Locate the cell with the specified text and output its (X, Y) center coordinate. 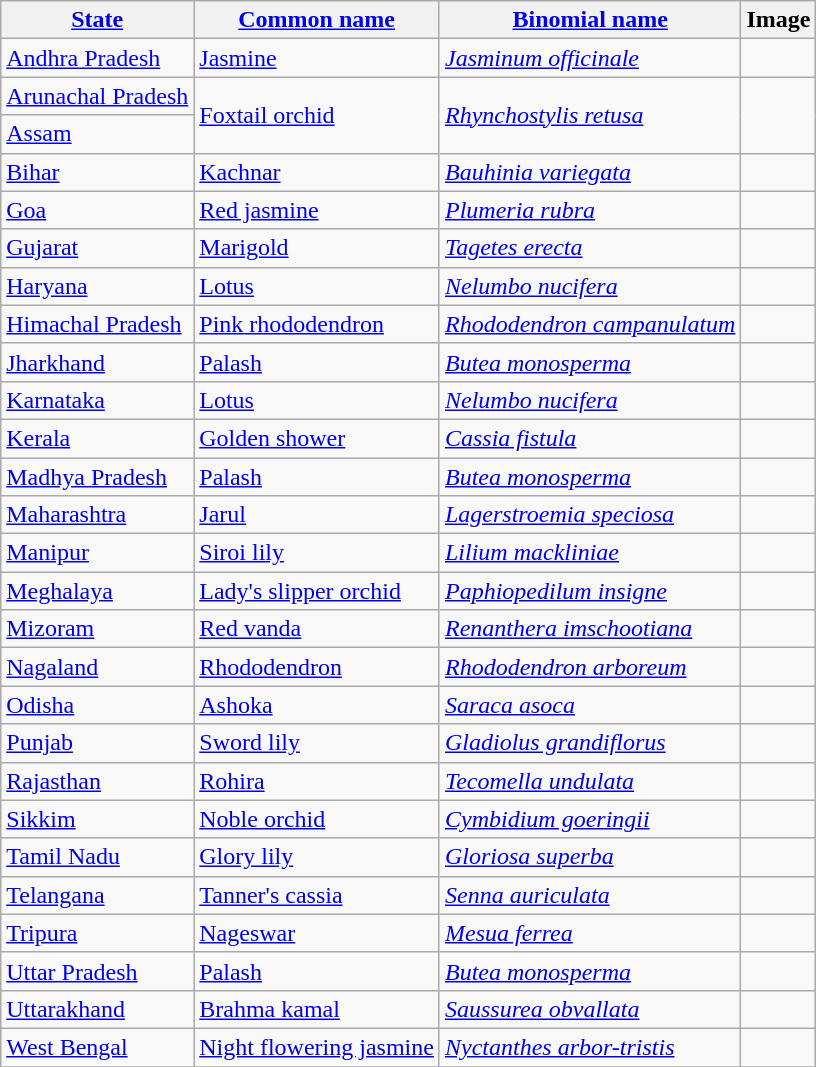
Saussurea obvallata (590, 1009)
Foxtail orchid (317, 115)
Red vanda (317, 629)
Maharashtra (98, 515)
Rhododendron (317, 667)
Jasminum officinale (590, 58)
Saraca asoca (590, 705)
Madhya Pradesh (98, 477)
Red jasmine (317, 210)
Haryana (98, 286)
Lagerstroemia speciosa (590, 515)
Kerala (98, 438)
Nyctanthes arbor-tristis (590, 1047)
Image (778, 20)
Cymbidium goeringii (590, 819)
Ashoka (317, 705)
Sword lily (317, 743)
Sikkim (98, 819)
Manipur (98, 553)
Nagaland (98, 667)
Rhododendron arboreum (590, 667)
Tecomella undulata (590, 781)
Arunachal Pradesh (98, 96)
Renanthera imschootiana (590, 629)
Night flowering jasmine (317, 1047)
West Bengal (98, 1047)
Lady's slipper orchid (317, 591)
Jarul (317, 515)
Senna auriculata (590, 895)
Binomial name (590, 20)
Uttarakhand (98, 1009)
Nageswar (317, 933)
Jharkhand (98, 362)
Telangana (98, 895)
Rhododendron campanulatum (590, 324)
State (98, 20)
Rhynchostylis retusa (590, 115)
Karnataka (98, 400)
Tagetes erecta (590, 248)
Bauhinia variegata (590, 172)
Marigold (317, 248)
Siroi lily (317, 553)
Andhra Pradesh (98, 58)
Gujarat (98, 248)
Gloriosa superba (590, 857)
Plumeria rubra (590, 210)
Lilium mackliniae (590, 553)
Noble orchid (317, 819)
Goa (98, 210)
Rajasthan (98, 781)
Odisha (98, 705)
Tanner's cassia (317, 895)
Tripura (98, 933)
Bihar (98, 172)
Golden shower (317, 438)
Kachnar (317, 172)
Glory lily (317, 857)
Brahma kamal (317, 1009)
Common name (317, 20)
Himachal Pradesh (98, 324)
Meghalaya (98, 591)
Pink rhododendron (317, 324)
Punjab (98, 743)
Tamil Nadu (98, 857)
Uttar Pradesh (98, 971)
Paphiopedilum insigne (590, 591)
Rohira (317, 781)
Gladiolus grandiflorus (590, 743)
Mizoram (98, 629)
Assam (98, 134)
Cassia fistula (590, 438)
Mesua ferrea (590, 933)
Jasmine (317, 58)
